Output the (X, Y) coordinate of the center of the cell containing the given text.  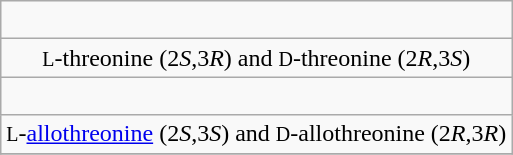
L-allothreonine (2S,3S) and D-allothreonine (2R,3R) (256, 134)
L-threonine (2S,3R) and D-threonine (2R,3S) (256, 58)
